Find where the given text appears and provide that cell's center as (X, Y) coordinate. 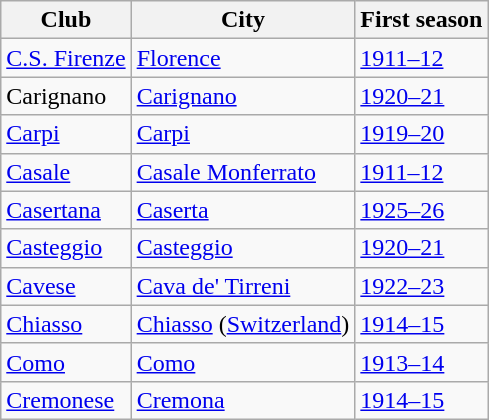
Cavese (66, 286)
1913–14 (422, 362)
Cava de' Tirreni (243, 286)
Casale Monferrato (243, 172)
Chiasso (Switzerland) (243, 324)
Caserta (243, 210)
Casale (66, 172)
C.S. Firenze (66, 58)
1925–26 (422, 210)
Chiasso (66, 324)
Cremonese (66, 400)
City (243, 20)
1919–20 (422, 134)
Cremona (243, 400)
First season (422, 20)
Casertana (66, 210)
Club (66, 20)
1922–23 (422, 286)
Florence (243, 58)
